Return [X, Y] of the center of cell containing provided text 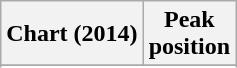
Chart (2014) [72, 34]
Peakposition [189, 34]
